Capture the cell that displays the provided text and extract its (X, Y) central coordinate. 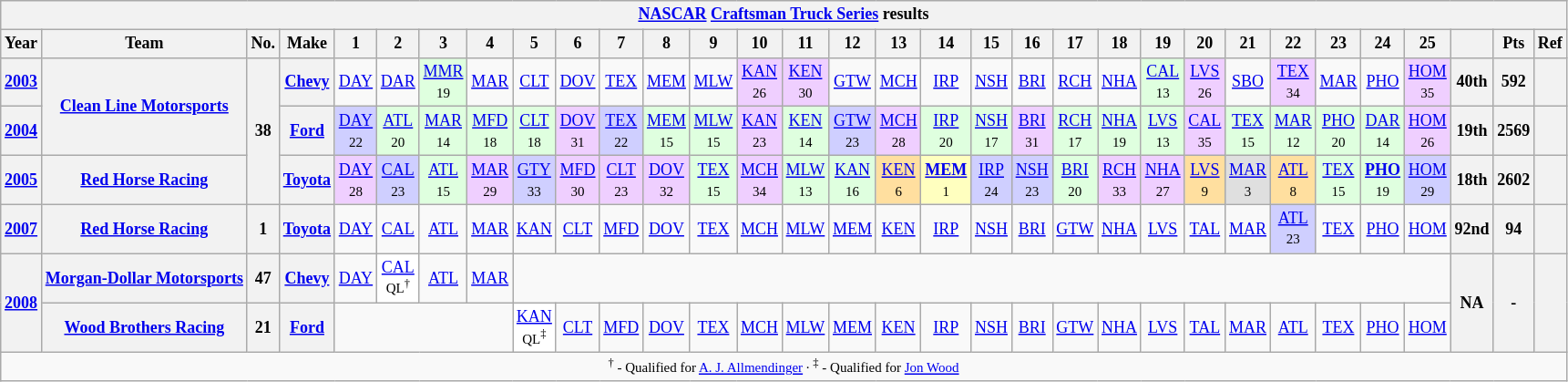
7 (621, 44)
2007 (22, 229)
MAR3 (1248, 180)
2 (397, 44)
MCH34 (760, 180)
2569 (1514, 131)
MLW15 (712, 131)
Pts (1514, 44)
MFD18 (490, 131)
GTY33 (535, 180)
15 (991, 44)
2008 (22, 303)
- (1514, 303)
NHA19 (1120, 131)
14 (946, 44)
38 (262, 131)
TEX34 (1293, 82)
KEN6 (898, 180)
Team (144, 44)
KAN16 (853, 180)
MMR19 (443, 82)
RCH (1075, 82)
† - Qualified for A. J. Allmendinger · ‡ - Qualified for Jon Wood (784, 367)
NSH17 (991, 131)
NASCAR Craftsman Truck Series results (784, 15)
RCH17 (1075, 131)
ATL8 (1293, 180)
CAL13 (1163, 82)
11 (805, 44)
LVS13 (1163, 131)
KEN14 (805, 131)
MAR12 (1293, 131)
ATL15 (443, 180)
LVS26 (1204, 82)
HOM26 (1427, 131)
IRP24 (991, 180)
DOV31 (578, 131)
CLT18 (535, 131)
17 (1075, 44)
NA (1472, 303)
DAR14 (1383, 131)
Year (22, 44)
18th (1472, 180)
HOM35 (1427, 82)
20 (1204, 44)
MLW13 (805, 180)
SBO (1248, 82)
CAL35 (1204, 131)
DOV32 (667, 180)
TEX22 (621, 131)
CAL (397, 229)
KANQL‡ (535, 327)
DAY22 (355, 131)
Clean Line Motorsports (144, 106)
PHO20 (1338, 131)
2003 (22, 82)
8 (667, 44)
2602 (1514, 180)
NSH23 (1031, 180)
Morgan-Dollar Motorsports (144, 278)
3 (443, 44)
GTW23 (853, 131)
Wood Brothers Racing (144, 327)
12 (853, 44)
IRP20 (946, 131)
23 (1338, 44)
25 (1427, 44)
NHA27 (1163, 180)
94 (1514, 229)
ATL20 (397, 131)
CAL23 (397, 180)
DAR (397, 82)
KEN30 (805, 82)
RCH33 (1120, 180)
KAN26 (760, 82)
13 (898, 44)
592 (1514, 82)
16 (1031, 44)
MAR29 (490, 180)
ATL23 (1293, 229)
KAN (535, 229)
HOM29 (1427, 180)
2004 (22, 131)
Ref (1551, 44)
MEM15 (667, 131)
4 (490, 44)
BRI31 (1031, 131)
19 (1163, 44)
10 (760, 44)
MCH28 (898, 131)
19th (1472, 131)
9 (712, 44)
PHO19 (1383, 180)
40th (1472, 82)
DAY28 (355, 180)
MEM1 (946, 180)
18 (1120, 44)
22 (1293, 44)
CLT23 (621, 180)
6 (578, 44)
MFD30 (578, 180)
24 (1383, 44)
2005 (22, 180)
KAN23 (760, 131)
LVS9 (1204, 180)
47 (262, 278)
Make (306, 44)
92nd (1472, 229)
No. (262, 44)
BRI20 (1075, 180)
CALQL† (397, 278)
MAR14 (443, 131)
5 (535, 44)
